Capture the cell that displays the provided text and extract its (X, Y) central coordinate. 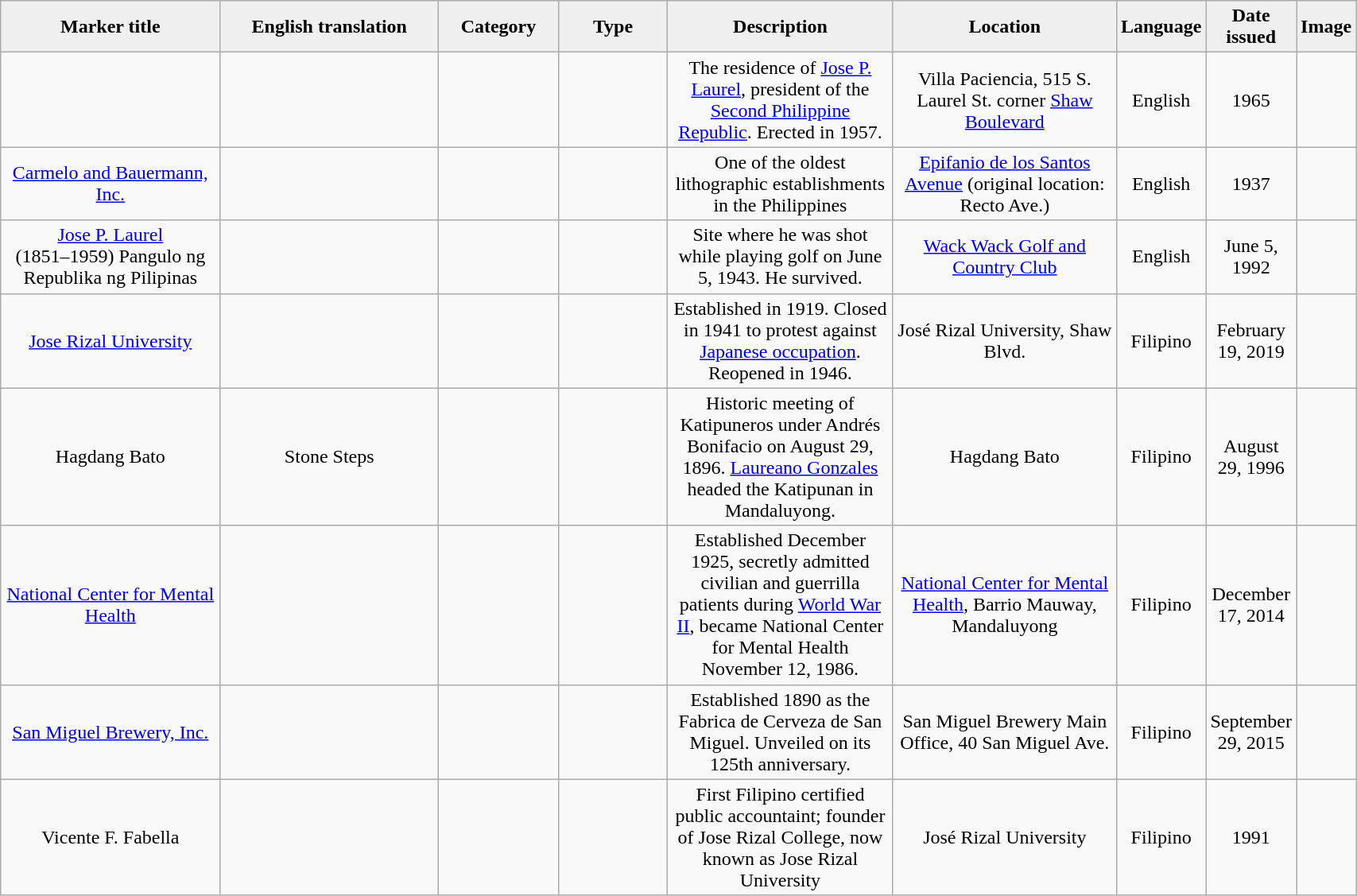
September 29, 2015 (1251, 731)
Description (781, 27)
December 17, 2014 (1251, 605)
Image (1326, 27)
February 19, 2019 (1251, 340)
José Rizal University, Shaw Blvd. (1005, 340)
Established 1890 as the Fabrica de Cerveza de San Miguel. Unveiled on its 125th anniversary. (781, 731)
Category (499, 27)
Date issued (1251, 27)
English translation (329, 27)
Wack Wack Golf and Country Club (1005, 257)
1965 (1251, 100)
Language (1161, 27)
1937 (1251, 184)
National Center for Mental Health, Barrio Mauway, Mandaluyong (1005, 605)
San Miguel Brewery Main Office, 40 San Miguel Ave. (1005, 731)
August 29, 1996 (1251, 456)
First Filipino certified public accountaint; founder of Jose Rizal College, now known as Jose Rizal University (781, 837)
Villa Paciencia, 515 S. Laurel St. corner Shaw Boulevard (1005, 100)
Epifanio de los Santos Avenue (original location: Recto Ave.) (1005, 184)
Stone Steps (329, 456)
Jose Rizal University (110, 340)
Historic meeting of Katipuneros under Andrés Bonifacio on August 29, 1896. Laureano Gonzales headed the Katipunan in Mandaluyong. (781, 456)
Vicente F. Fabella (110, 837)
Type (612, 27)
Location (1005, 27)
Carmelo and Bauermann, Inc. (110, 184)
Jose P. Laurel(1851–1959) Pangulo ng Republika ng Pilipinas (110, 257)
San Miguel Brewery, Inc. (110, 731)
National Center for Mental Health (110, 605)
Site where he was shot while playing golf on June 5, 1943. He survived. (781, 257)
One of the oldest lithographic establishments in the Philippines (781, 184)
Marker title (110, 27)
José Rizal University (1005, 837)
The residence of Jose P. Laurel, president of the Second Philippine Republic. Erected in 1957. (781, 100)
Established in 1919. Closed in 1941 to protest against Japanese occupation. Reopened in 1946. (781, 340)
June 5, 1992 (1251, 257)
1991 (1251, 837)
